Capture the cell that displays the provided text and extract its [X, Y] central coordinate. 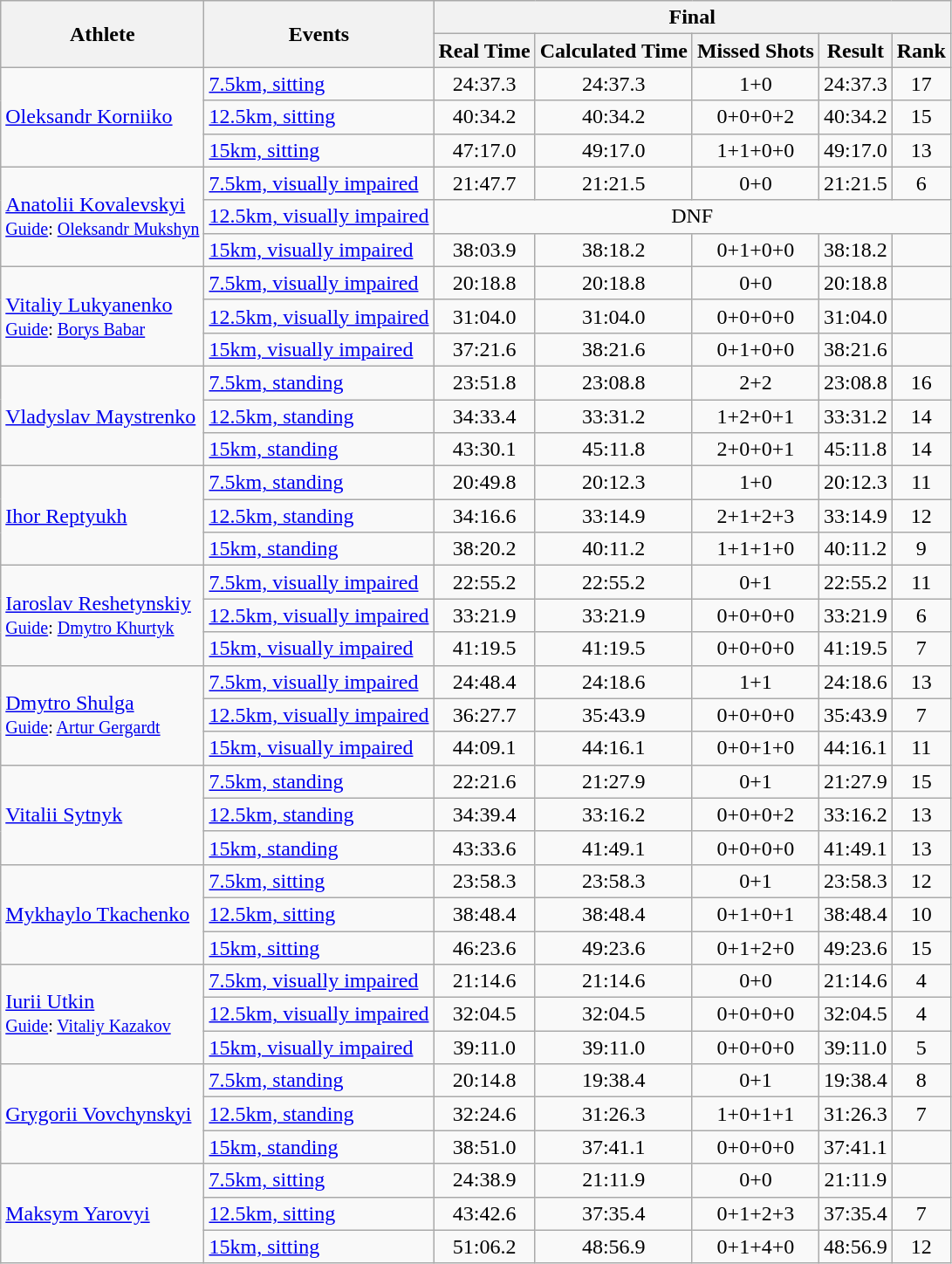
51:06.2 [484, 1247]
0+1+2+3 [756, 1213]
43:33.6 [484, 848]
38:51.0 [484, 1147]
23:51.8 [484, 382]
38:20.2 [484, 549]
43:42.6 [484, 1213]
Iaroslav ReshetynskiyGuide: Dmytro Khurtyk [103, 615]
1+1+0+0 [756, 150]
46:23.6 [484, 947]
Mykhaylo Tkachenko [103, 914]
32:24.6 [484, 1114]
Anatolii KovalevskyiGuide: Oleksandr Mukshyn [103, 216]
Maksym Yarovyi [103, 1213]
24:48.4 [484, 682]
10 [921, 914]
16 [921, 382]
0+1+2+0 [756, 947]
0+0+1+0 [756, 748]
21:47.7 [484, 183]
Oleksandr Korniiko [103, 117]
17 [921, 84]
34:33.4 [484, 416]
1+2+0+1 [756, 416]
Events [319, 34]
Missed Shots [756, 51]
Ihor Reptyukh [103, 516]
2+0+0+1 [756, 450]
43:30.1 [484, 450]
Real Time [484, 51]
Vladyslav Maystrenko [103, 416]
Final [692, 17]
Iurii UtkinGuide: Vitaliy Kazakov [103, 1014]
1+1 [756, 682]
Dmytro ShulgaGuide: Artur Gergardt [103, 715]
37:21.6 [484, 349]
36:27.7 [484, 715]
34:39.4 [484, 814]
38:03.9 [484, 250]
47:17.0 [484, 150]
34:16.6 [484, 516]
Rank [921, 51]
0+1+0+1 [756, 914]
8 [921, 1081]
Calculated Time [613, 51]
2+1+2+3 [756, 516]
Vitaliy LukyanenkoGuide: Borys Babar [103, 316]
5 [921, 1048]
1+1+1+0 [756, 549]
22:21.6 [484, 781]
0+1+4+0 [756, 1247]
20:49.8 [484, 483]
Athlete [103, 34]
20:14.8 [484, 1081]
44:09.1 [484, 748]
24:38.9 [484, 1180]
2+2 [756, 382]
Vitalii Sytnyk [103, 814]
Grygorii Vovchynskyi [103, 1114]
DNF [692, 216]
1+0+1+1 [756, 1114]
Result [855, 51]
9 [921, 549]
